Provide the [X, Y] coordinate of the cell's center where the given text is located.  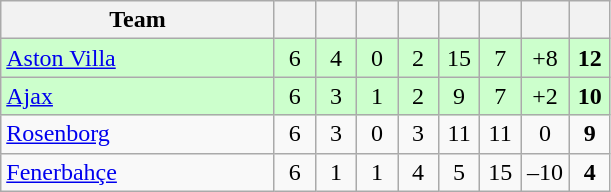
Fenerbahçe [138, 172]
Team [138, 20]
5 [460, 172]
Aston Villa [138, 58]
Ajax [138, 96]
10 [590, 96]
–10 [546, 172]
Rosenborg [138, 134]
12 [590, 58]
+2 [546, 96]
+8 [546, 58]
